For the text-containing cell, return its midpoint in [X, Y] coordinate format. 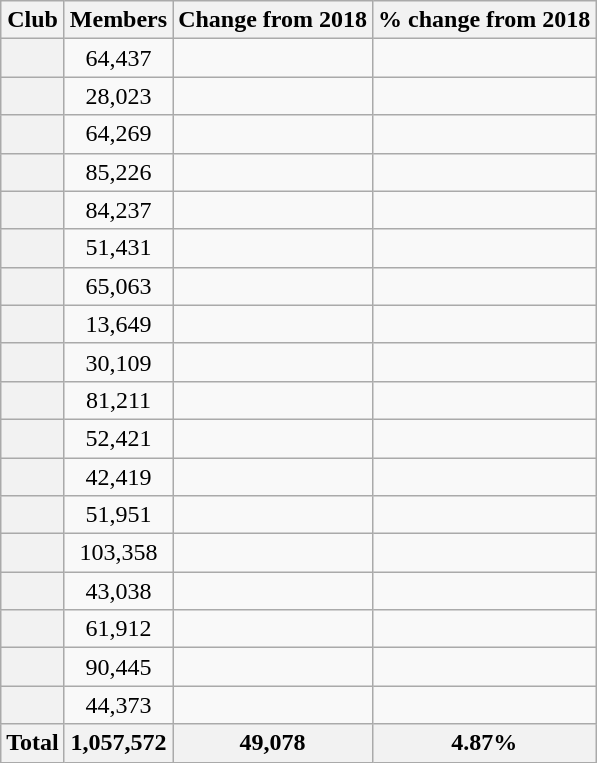
85,226 [118, 172]
43,038 [118, 591]
42,419 [118, 477]
% change from 2018 [484, 20]
51,431 [118, 248]
64,437 [118, 58]
Club [33, 20]
61,912 [118, 629]
65,063 [118, 286]
103,358 [118, 553]
49,078 [273, 743]
81,211 [118, 400]
51,951 [118, 515]
4.87% [484, 743]
64,269 [118, 134]
30,109 [118, 362]
28,023 [118, 96]
52,421 [118, 438]
Change from 2018 [273, 20]
Total [33, 743]
90,445 [118, 667]
1,057,572 [118, 743]
84,237 [118, 210]
13,649 [118, 324]
Members [118, 20]
44,373 [118, 705]
